Locate the cell with the specified text and output its [x, y] center coordinate. 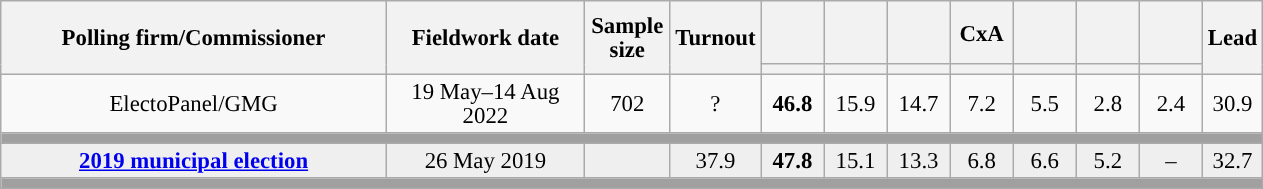
6.6 [1044, 162]
7.2 [982, 104]
26 May 2019 [485, 162]
2.8 [1108, 104]
30.9 [1232, 104]
ElectoPanel/GMG [194, 104]
2.4 [1170, 104]
15.1 [856, 162]
14.7 [918, 104]
? [716, 104]
Sample size [627, 38]
Lead [1232, 38]
46.8 [792, 104]
Turnout [716, 38]
47.8 [792, 162]
6.8 [982, 162]
2019 municipal election [194, 162]
Fieldwork date [485, 38]
5.5 [1044, 104]
15.9 [856, 104]
19 May–14 Aug 2022 [485, 104]
702 [627, 104]
32.7 [1232, 162]
CxA [982, 32]
5.2 [1108, 162]
13.3 [918, 162]
– [1170, 162]
Polling firm/Commissioner [194, 38]
37.9 [716, 162]
